Scan for the cell matching the given text and deliver its [x, y] coordinate at center. 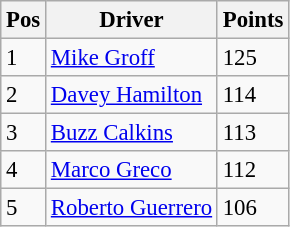
113 [252, 133]
2 [24, 95]
112 [252, 170]
125 [252, 58]
Buzz Calkins [132, 133]
Davey Hamilton [132, 95]
114 [252, 95]
1 [24, 58]
106 [252, 208]
5 [24, 208]
4 [24, 170]
Points [252, 20]
Mike Groff [132, 58]
Driver [132, 20]
Roberto Guerrero [132, 208]
3 [24, 133]
Marco Greco [132, 170]
Pos [24, 20]
